Pinpoint the cell where the given text exists, returning its (X, Y) midpoint coordinate. 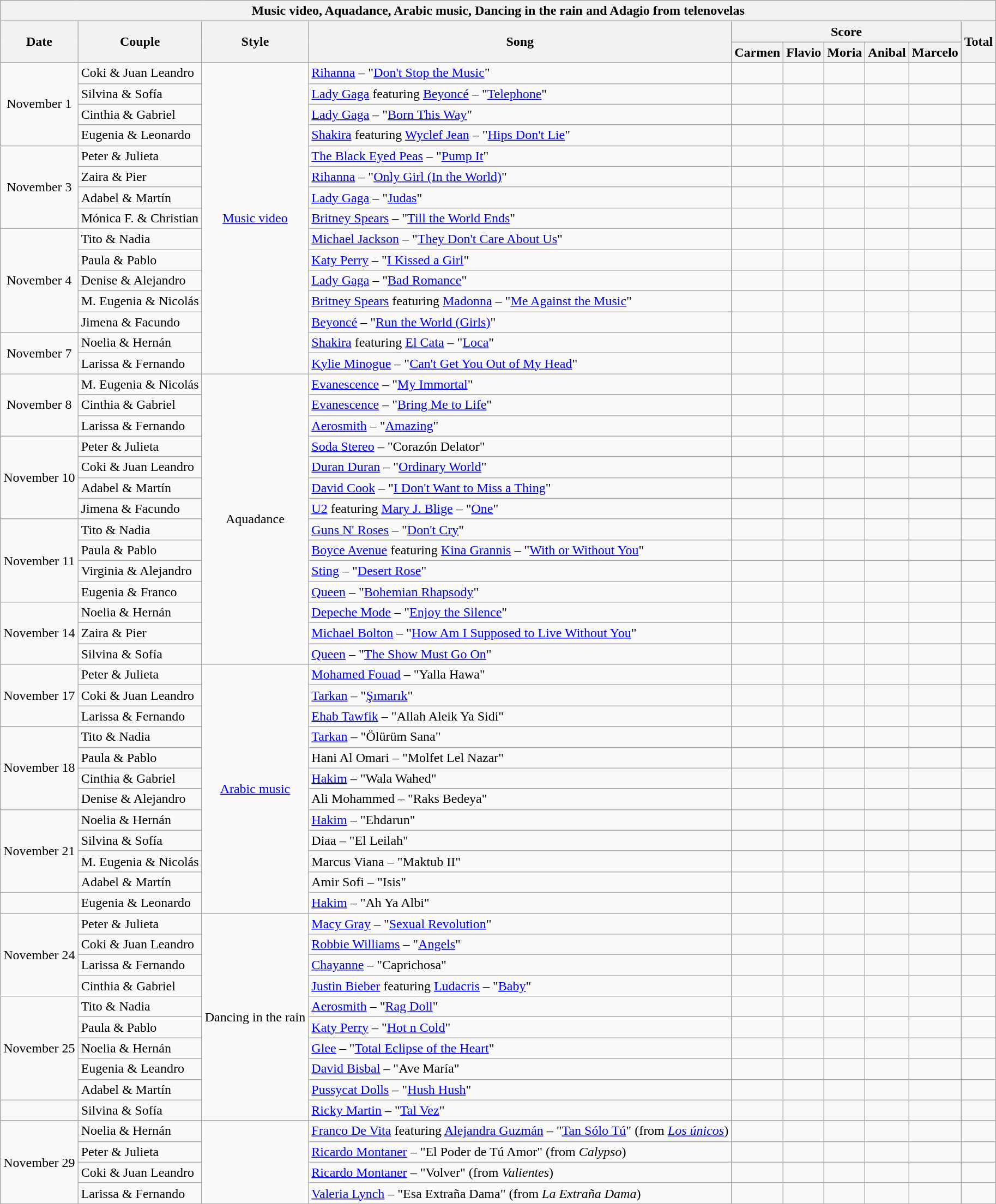
November 1 (39, 104)
Arabic music (255, 789)
Pussycat Dolls – "Hush Hush" (520, 1090)
Katy Perry – "I Kissed a Girl" (520, 260)
Lady Gaga featuring Beyoncé – "Telephone" (520, 94)
Queen – "The Show Must Go On" (520, 654)
Couple (140, 42)
Shakira featuring El Cata – "Loca" (520, 343)
Flavio (804, 52)
Diaa – "El Leilah" (520, 840)
Britney Spears featuring Madonna – "Me Against the Music" (520, 301)
Britney Spears – "Till the World Ends" (520, 218)
Evanescence – "Bring Me to Life" (520, 405)
Aerosmith – "Amazing" (520, 426)
Beyoncé – "Run the World (Girls)" (520, 322)
Song (520, 42)
Lady Gaga – "Born This Way" (520, 114)
David Cook – "I Don't Want to Miss a Thing" (520, 488)
Ricardo Montaner – "Volver" (from Valientes) (520, 1172)
Style (255, 42)
Michael Jackson – "They Don't Care About Us" (520, 239)
Mohamed Fouad – "Yalla Hawa" (520, 675)
Mónica F. & Christian (140, 218)
David Bisbal – "Ave María" (520, 1069)
November 25 (39, 1048)
Michael Bolton – "How Am I Supposed to Live Without You" (520, 633)
November 21 (39, 851)
November 18 (39, 768)
Duran Duran – "Ordinary World" (520, 467)
Glee – "Total Eclipse of the Heart" (520, 1048)
Lady Gaga – "Bad Romance" (520, 281)
Rihanna – "Only Girl (In the World)" (520, 177)
November 4 (39, 280)
Music video, Aquadance, Arabic music, Dancing in the rain and Adagio from telenovelas (498, 11)
Tarkan – "Şımarık" (520, 695)
Katy Perry – "Hot n Cold" (520, 1027)
Eugenia & Leandro (140, 1069)
Moria (845, 52)
November 3 (39, 187)
Kylie Minogue – "Can't Get You Out of My Head" (520, 364)
Robbie Williams – "Angels" (520, 945)
Date (39, 42)
Chayanne – "Caprichosa" (520, 965)
Boyce Avenue featuring Kina Grannis – "With or Without You" (520, 550)
November 8 (39, 405)
The Black Eyed Peas – "Pump It" (520, 156)
Shakira featuring Wyclef Jean – "Hips Don't Lie" (520, 135)
Evanescence – "My Immortal" (520, 384)
Ehab Tawfik – "Allah Aleik Ya Sidi" (520, 716)
Aerosmith – "Rag Doll" (520, 1007)
Ricky Martin – "Tal Vez" (520, 1110)
Ali Mohammed – "Raks Bedeya" (520, 799)
Franco De Vita featuring Alejandra Guzmán – "Tan Sólo Tú" (from Los únicos) (520, 1131)
Ricardo Montaner – "El Poder de Tú Amor" (from Calypso) (520, 1152)
Carmen (758, 52)
Tarkan – "Ölürüm Sana" (520, 737)
November 11 (39, 560)
Hakim – "Ehdarun" (520, 820)
Sting – "Desert Rose" (520, 571)
Score (847, 32)
Lady Gaga – "Judas" (520, 197)
U2 featuring Mary J. Blige – "One" (520, 509)
Dancing in the rain (255, 1017)
November 29 (39, 1162)
Virginia & Alejandro (140, 571)
Hakim – "Ah Ya Albi" (520, 903)
November 7 (39, 353)
November 17 (39, 695)
Music video (255, 218)
Hakim – "Wala Wahed" (520, 778)
November 14 (39, 633)
Hani Al Omari – "Molfet Lel Nazar" (520, 758)
Soda Stereo – "Corazón Delator" (520, 446)
Valeria Lynch – "Esa Extraña Dama" (from La Extraña Dama) (520, 1193)
Marcus Viana – "Maktub II" (520, 861)
Aquadance (255, 519)
Marcelo (935, 52)
Guns N' Roses – "Don't Cry" (520, 529)
Depeche Mode – "Enjoy the Silence" (520, 613)
Amir Sofi – "Isis" (520, 882)
Total (979, 42)
November 10 (39, 477)
Eugenia & Franco (140, 591)
Macy Gray – "Sexual Revolution" (520, 924)
Anibal (887, 52)
Rihanna – "Don't Stop the Music" (520, 73)
November 24 (39, 955)
Justin Bieber featuring Ludacris – "Baby" (520, 986)
Queen – "Bohemian Rhapsody" (520, 591)
